Locate the cell with the specified text and output its (x, y) center coordinate. 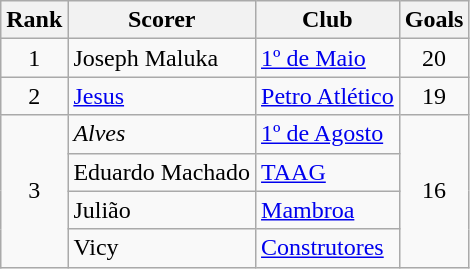
Eduardo Machado (162, 172)
Vicy (162, 248)
16 (434, 191)
Alves (162, 134)
Petro Atlético (328, 96)
Construtores (328, 248)
Joseph Maluka (162, 58)
3 (34, 191)
19 (434, 96)
Jesus (162, 96)
20 (434, 58)
1º de Agosto (328, 134)
Mambroa (328, 210)
Scorer (162, 20)
Goals (434, 20)
1º de Maio (328, 58)
Club (328, 20)
Rank (34, 20)
2 (34, 96)
1 (34, 58)
Julião (162, 210)
TAAG (328, 172)
